Identify which cell holds the provided text, then report its [x, y] central coordinate. 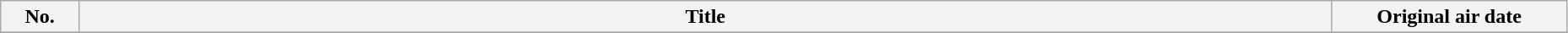
Original air date [1449, 17]
No. [40, 17]
Title [705, 17]
